Provide the [x, y] coordinate of the cell's center where the given text is located.  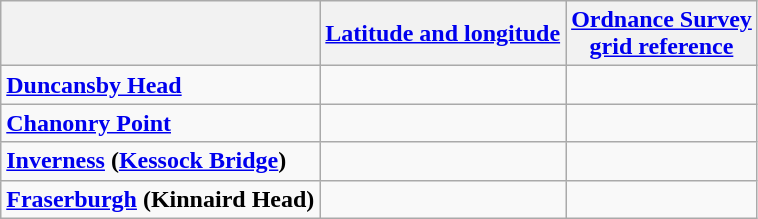
Ordnance Survey grid reference [662, 34]
Latitude and longitude [443, 34]
Chanonry Point [160, 123]
Duncansby Head [160, 85]
Inverness (Kessock Bridge) [160, 161]
Fraserburgh (Kinnaird Head) [160, 199]
